Return [x, y] of the center of cell containing provided text 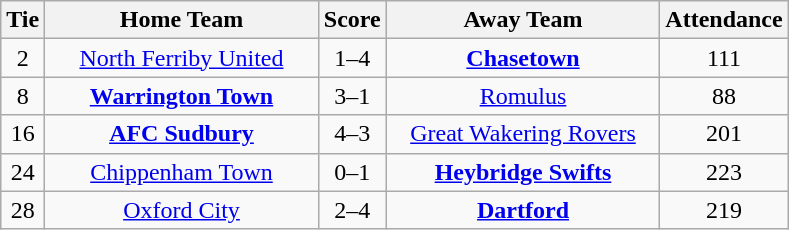
219 [724, 210]
Warrington Town [182, 96]
Score [352, 20]
AFC Sudbury [182, 134]
Chasetown [523, 58]
Home Team [182, 20]
1–4 [352, 58]
North Ferriby United [182, 58]
Romulus [523, 96]
2–4 [352, 210]
201 [724, 134]
111 [724, 58]
Away Team [523, 20]
3–1 [352, 96]
4–3 [352, 134]
Oxford City [182, 210]
Great Wakering Rovers [523, 134]
24 [23, 172]
Attendance [724, 20]
16 [23, 134]
223 [724, 172]
2 [23, 58]
Heybridge Swifts [523, 172]
8 [23, 96]
28 [23, 210]
Dartford [523, 210]
Tie [23, 20]
Chippenham Town [182, 172]
88 [724, 96]
0–1 [352, 172]
